Detect which cell encompasses the target text, then output its [X, Y] center coordinate. 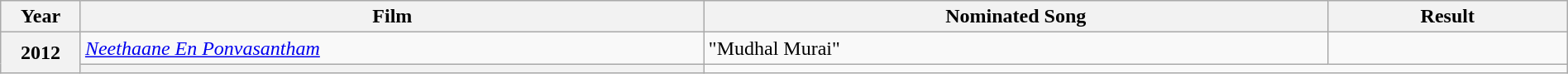
Nominated Song [1016, 17]
2012 [41, 53]
Year [41, 17]
Neethaane En Ponvasantham [392, 48]
"Mudhal Murai" [1016, 48]
Film [392, 17]
Result [1447, 17]
